Provide the (x, y) coordinate of the cell's center where the given text is located.  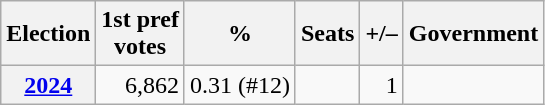
Seats (327, 34)
Government (473, 34)
% (240, 34)
Election (48, 34)
1 (382, 85)
1st prefvotes (140, 34)
2024 (48, 85)
0.31 (#12) (240, 85)
+/– (382, 34)
6,862 (140, 85)
